Search for the cell housing the specified text and yield its (x, y) center coordinate. 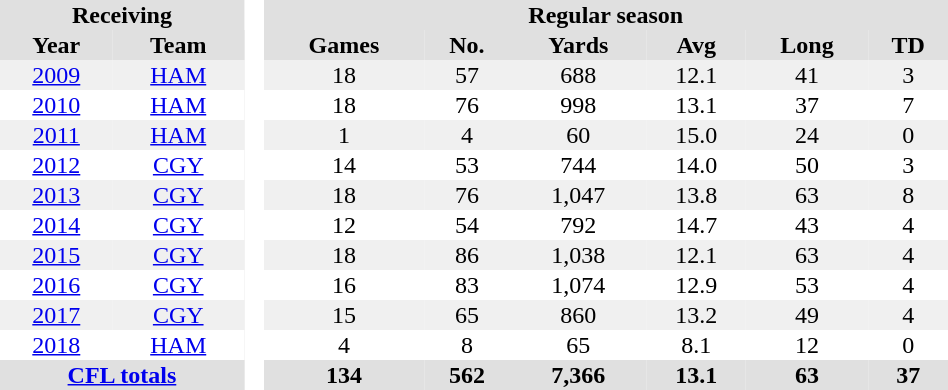
14 (344, 165)
2015 (56, 255)
8.1 (696, 345)
2014 (56, 225)
134 (344, 375)
2017 (56, 315)
TD (908, 45)
2009 (56, 75)
14.7 (696, 225)
Long (806, 45)
54 (466, 225)
Games (344, 45)
Yards (579, 45)
12.9 (696, 285)
2013 (56, 195)
14.0 (696, 165)
Regular season (606, 15)
49 (806, 315)
50 (806, 165)
Avg (696, 45)
1,074 (579, 285)
41 (806, 75)
562 (466, 375)
7 (908, 105)
1 (344, 135)
2012 (56, 165)
792 (579, 225)
No. (466, 45)
CFL totals (122, 375)
Receiving (122, 15)
2018 (56, 345)
13.8 (696, 195)
688 (579, 75)
60 (579, 135)
7,366 (579, 375)
16 (344, 285)
Team (178, 45)
86 (466, 255)
13.2 (696, 315)
Year (56, 45)
2010 (56, 105)
24 (806, 135)
1,038 (579, 255)
15.0 (696, 135)
57 (466, 75)
43 (806, 225)
860 (579, 315)
2011 (56, 135)
1,047 (579, 195)
2016 (56, 285)
744 (579, 165)
998 (579, 105)
15 (344, 315)
83 (466, 285)
